Output the (x, y) coordinate of the center of the cell containing the given text.  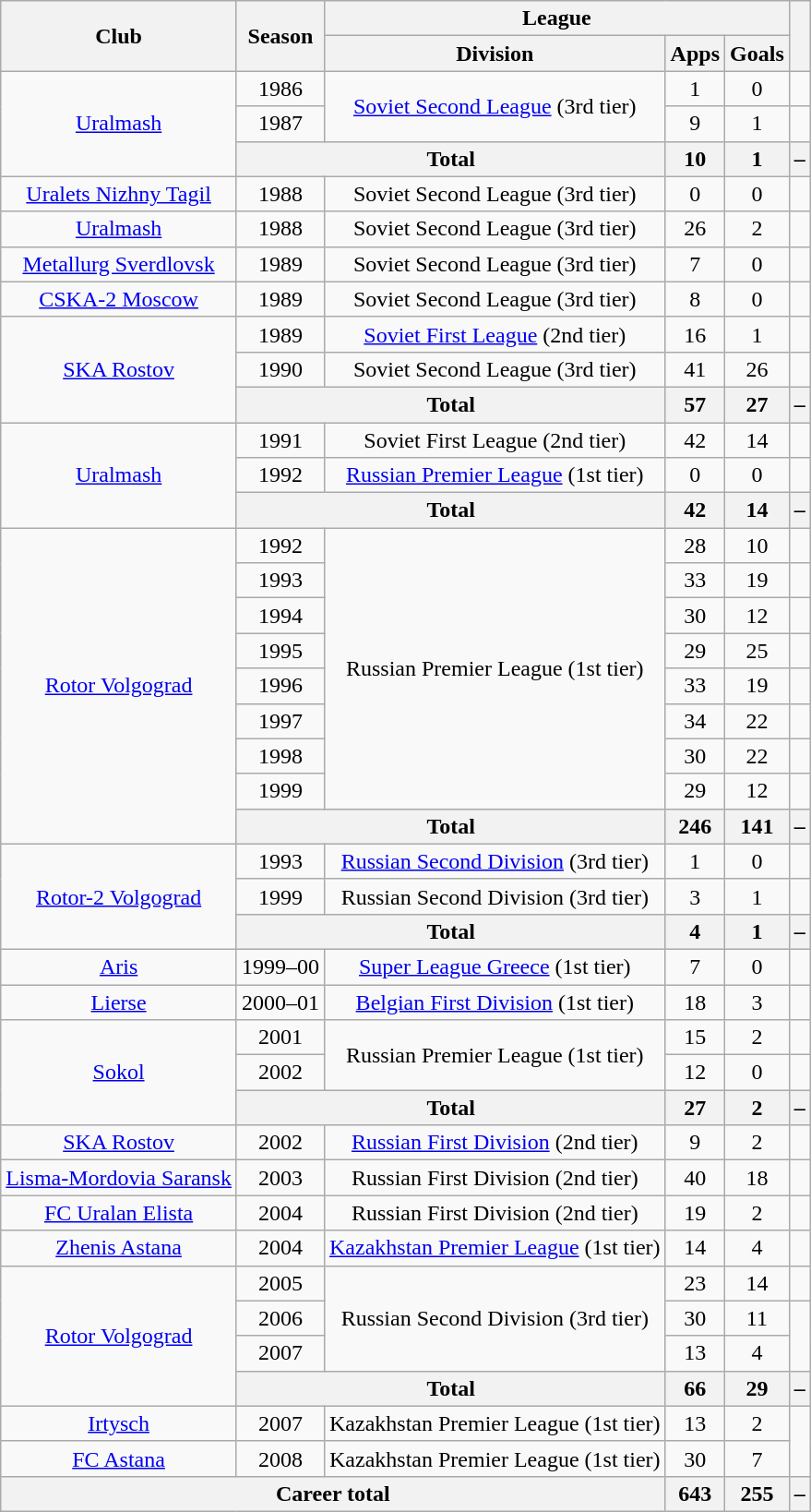
66 (695, 1388)
2008 (280, 1458)
1996 (280, 686)
34 (695, 721)
Belgian First Division (1st tier) (495, 1002)
Sokol (119, 1073)
FC Astana (119, 1458)
1995 (280, 651)
Career total (333, 1494)
1994 (280, 616)
Division (495, 54)
Metallurg Sverdlovsk (119, 264)
Rotor-2 Volgograd (119, 896)
Club (119, 36)
FC Uralan Elista (119, 1213)
Lierse (119, 1002)
Apps (695, 54)
1997 (280, 721)
40 (695, 1178)
57 (695, 404)
8 (695, 299)
2000–01 (280, 1002)
Season (280, 36)
11 (757, 1318)
Zhenis Astana (119, 1248)
Lisma-Mordovia Saransk (119, 1178)
1998 (280, 756)
Super League Greece (1st tier) (495, 966)
League (556, 18)
Irtysch (119, 1423)
Uralets Nizhny Tagil (119, 194)
2003 (280, 1178)
1990 (280, 369)
1991 (280, 440)
16 (695, 334)
15 (695, 1038)
2006 (280, 1318)
1999–00 (280, 966)
41 (695, 369)
2001 (280, 1038)
28 (695, 546)
1986 (280, 89)
Aris (119, 966)
1987 (280, 124)
255 (757, 1494)
246 (695, 826)
23 (695, 1283)
643 (695, 1494)
2005 (280, 1283)
141 (757, 826)
25 (757, 651)
Goals (757, 54)
CSKA-2 Moscow (119, 299)
